Return (x, y) of the center of cell containing provided text 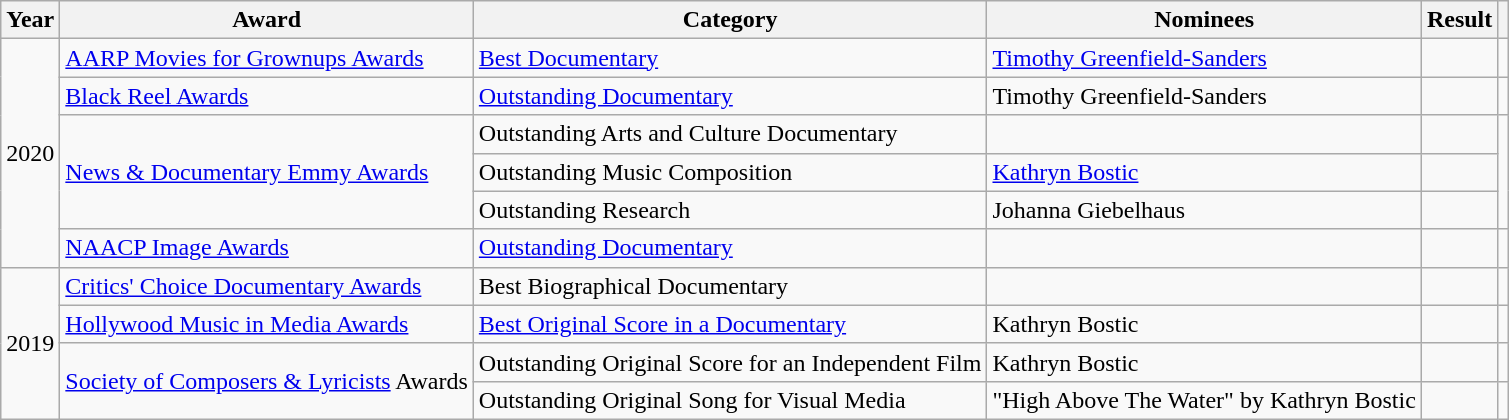
Johanna Giebelhaus (1204, 210)
Outstanding Music Composition (730, 172)
Best Original Score in a Documentary (730, 324)
Year (30, 20)
Critics' Choice Documentary Awards (267, 286)
Black Reel Awards (267, 96)
Society of Composers & Lyricists Awards (267, 381)
NAACP Image Awards (267, 248)
Result (1459, 20)
Hollywood Music in Media Awards (267, 324)
"High Above The Water" by Kathryn Bostic (1204, 400)
AARP Movies for Grownups Awards (267, 58)
Best Documentary (730, 58)
Award (267, 20)
2020 (30, 153)
Outstanding Arts and Culture Documentary (730, 134)
Outstanding Original Song for Visual Media (730, 400)
News & Documentary Emmy Awards (267, 172)
Category (730, 20)
Best Biographical Documentary (730, 286)
Nominees (1204, 20)
2019 (30, 343)
Outstanding Original Score for an Independent Film (730, 362)
Outstanding Research (730, 210)
